For the text-containing cell, return its midpoint in (X, Y) coordinate format. 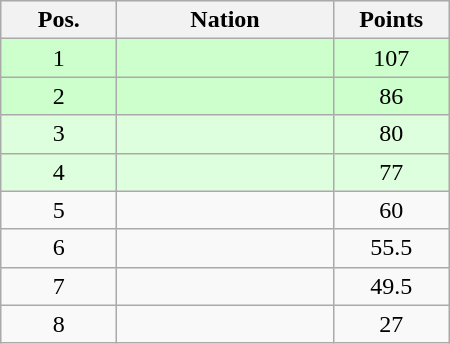
1 (59, 58)
2 (59, 96)
77 (391, 172)
49.5 (391, 286)
3 (59, 134)
6 (59, 248)
Nation (225, 20)
27 (391, 324)
80 (391, 134)
86 (391, 96)
60 (391, 210)
4 (59, 172)
107 (391, 58)
55.5 (391, 248)
Pos. (59, 20)
7 (59, 286)
8 (59, 324)
Points (391, 20)
5 (59, 210)
